Extract the [X, Y] coordinate from the center of the cell holding the provided text.  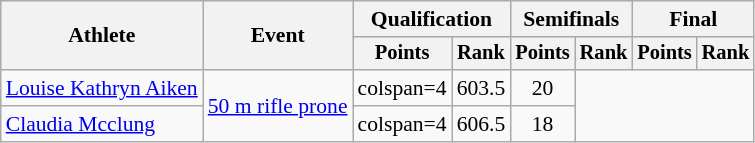
603.5 [482, 88]
606.5 [482, 124]
Semifinals [571, 19]
50 m rifle prone [278, 106]
18 [542, 124]
Claudia Mcclung [102, 124]
Final [693, 19]
Qualification [432, 19]
20 [542, 88]
Event [278, 36]
Louise Kathryn Aiken [102, 88]
Athlete [102, 36]
